Pinpoint the cell where the given text exists, returning its (x, y) midpoint coordinate. 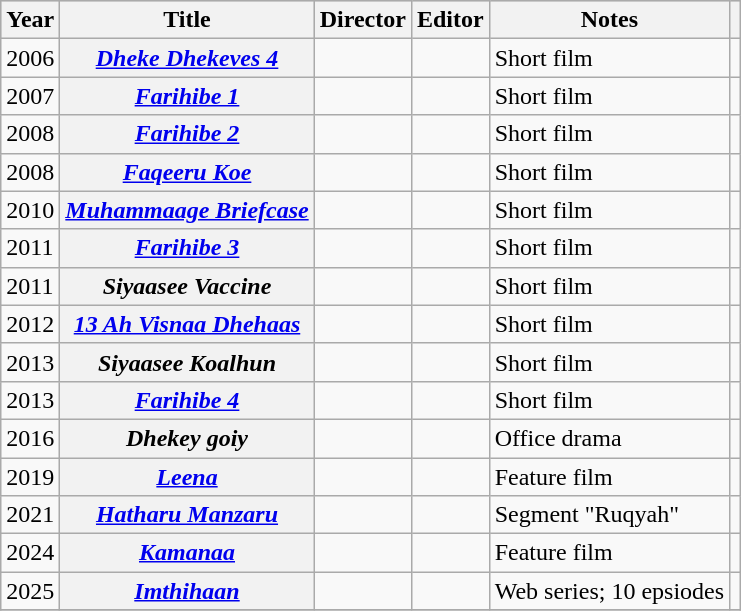
2025 (30, 591)
2007 (30, 96)
Segment "Ruqyah" (609, 515)
2024 (30, 553)
Director (362, 20)
Faqeeru Koe (187, 172)
2016 (30, 438)
Editor (450, 20)
Farihibe 3 (187, 248)
Leena (187, 477)
Siyaasee Vaccine (187, 286)
Notes (609, 20)
Siyaasee Koalhun (187, 362)
Dheke Dhekeves 4 (187, 58)
2021 (30, 515)
Year (30, 20)
Farihibe 2 (187, 134)
2006 (30, 58)
Farihibe 1 (187, 96)
13 Ah Visnaa Dhehaas (187, 324)
Kamanaa (187, 553)
Web series; 10 epsiodes (609, 591)
2019 (30, 477)
Muhammaage Briefcase (187, 210)
Farihibe 4 (187, 400)
2010 (30, 210)
Title (187, 20)
Dhekey goiy (187, 438)
2012 (30, 324)
Hatharu Manzaru (187, 515)
Office drama (609, 438)
Imthihaan (187, 591)
